Scan for the cell matching the given text and deliver its (X, Y) coordinate at center. 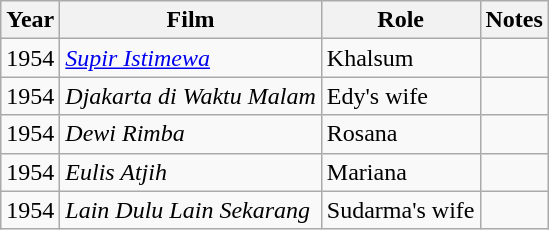
Year (30, 20)
Edy's wife (400, 96)
Eulis Atjih (190, 172)
Mariana (400, 172)
Supir Istimewa (190, 58)
Rosana (400, 134)
Lain Dulu Lain Sekarang (190, 210)
Film (190, 20)
Dewi Rimba (190, 134)
Notes (514, 20)
Djakarta di Waktu Malam (190, 96)
Khalsum (400, 58)
Role (400, 20)
Sudarma's wife (400, 210)
